Detect which cell encompasses the target text, then output its (X, Y) center coordinate. 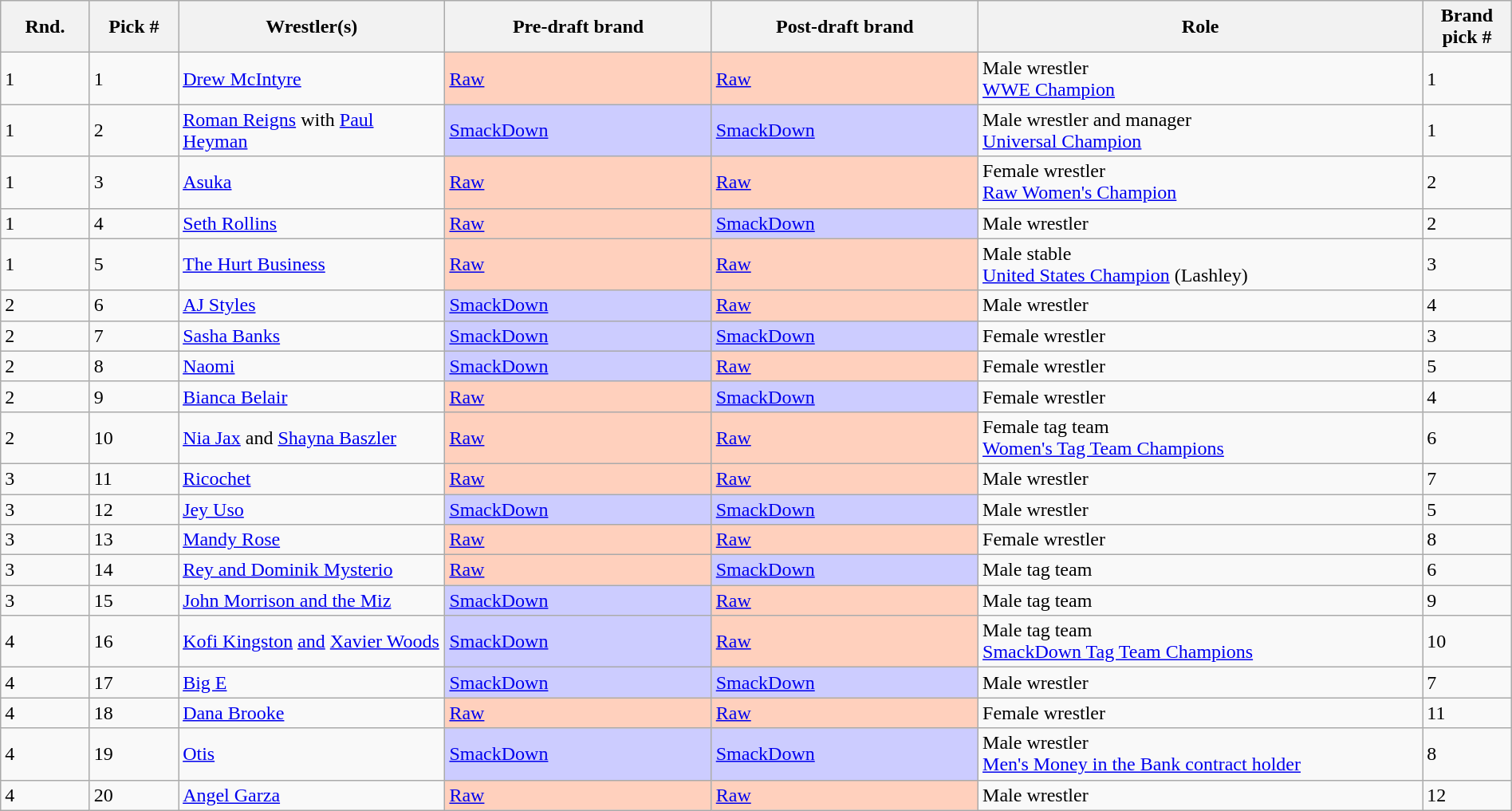
19 (134, 754)
Naomi (312, 366)
Bianca Belair (312, 396)
Seth Rollins (312, 223)
Otis (312, 754)
AJ Styles (312, 305)
Rey and Dominik Mysterio (312, 570)
Asuka (312, 182)
Wrestler(s) (312, 27)
15 (134, 600)
Drew McIntyre (312, 78)
Post-draft brand (845, 27)
16 (134, 641)
Brand pick # (1467, 27)
Roman Reigns with Paul Heyman (312, 131)
18 (134, 713)
John Morrison and the Miz (312, 600)
13 (134, 540)
Female tag teamWomen's Tag Team Champions (1201, 437)
20 (134, 795)
Pick # (134, 27)
Big E (312, 683)
Nia Jax and Shayna Baszler (312, 437)
Rnd. (45, 27)
Sasha Banks (312, 336)
Male wrestlerWWE Champion (1201, 78)
Male tag teamSmackDown Tag Team Champions (1201, 641)
Role (1201, 27)
The Hurt Business (312, 265)
Mandy Rose (312, 540)
Dana Brooke (312, 713)
17 (134, 683)
Female wrestlerRaw Women's Champion (1201, 182)
Jey Uso (312, 510)
Ricochet (312, 478)
Male stableUnited States Champion (Lashley) (1201, 265)
Pre-draft brand (578, 27)
Male wrestlerMen's Money in the Bank contract holder (1201, 754)
Male wrestler and managerUniversal Champion (1201, 131)
Kofi Kingston and Xavier Woods (312, 641)
Angel Garza (312, 795)
14 (134, 570)
